Output the [x, y] coordinate of the center of the cell containing the given text.  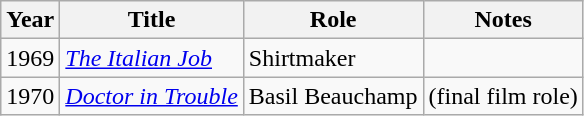
Role [333, 20]
Basil Beauchamp [333, 96]
1969 [30, 58]
(final film role) [503, 96]
Notes [503, 20]
Title [152, 20]
Shirtmaker [333, 58]
The Italian Job [152, 58]
Doctor in Trouble [152, 96]
1970 [30, 96]
Year [30, 20]
